Detect which cell encompasses the target text, then output its (x, y) center coordinate. 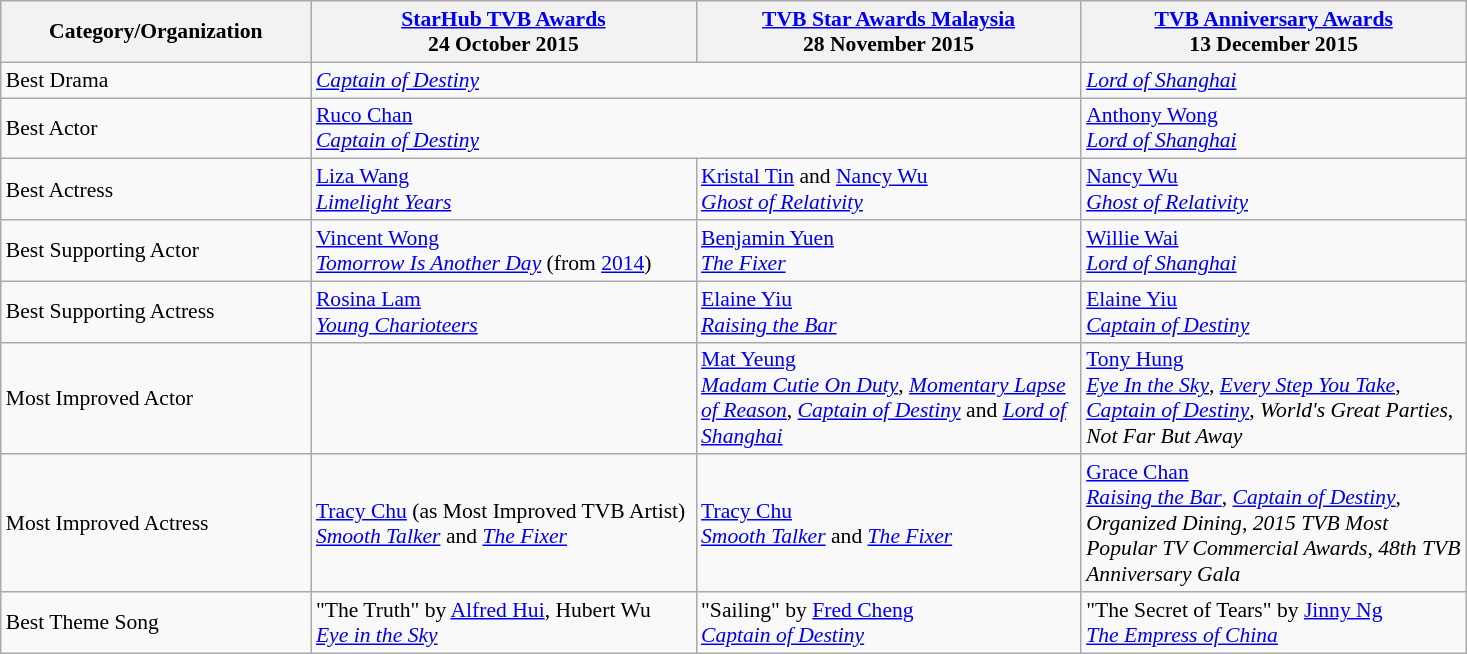
Best Supporting Actor (156, 250)
Elaine YiuCaptain of Destiny (1274, 312)
Best Theme Song (156, 622)
Best Drama (156, 80)
Best Actress (156, 190)
StarHub TVB Awards24 October 2015 (504, 32)
Willie WaiLord of Shanghai (1274, 250)
Best Supporting Actress (156, 312)
Tracy ChuSmooth Talker and The Fixer (888, 524)
"The Truth" by Alfred Hui, Hubert WuEye in the Sky (504, 622)
Nancy WuGhost of Relativity (1274, 190)
Mat YeungMadam Cutie On Duty, Momentary Lapse of Reason, Captain of Destiny and Lord of Shanghai (888, 398)
Anthony WongLord of Shanghai (1274, 128)
Most Improved Actress (156, 524)
Elaine YiuRaising the Bar (888, 312)
Tony HungEye In the Sky, Every Step You Take, Captain of Destiny, World's Great Parties, Not Far But Away (1274, 398)
Best Actor (156, 128)
"Sailing" by Fred ChengCaptain of Destiny (888, 622)
Rosina LamYoung Charioteers (504, 312)
Benjamin YuenThe Fixer (888, 250)
Lord of Shanghai (1274, 80)
Most Improved Actor (156, 398)
Captain of Destiny (696, 80)
TVB Anniversary Awards 13 December 2015 (1274, 32)
TVB Star Awards Malaysia28 November 2015 (888, 32)
Vincent WongTomorrow Is Another Day (from 2014) (504, 250)
Liza WangLimelight Years (504, 190)
Tracy Chu (as Most Improved TVB Artist)Smooth Talker and The Fixer (504, 524)
Kristal Tin and Nancy WuGhost of Relativity (888, 190)
"The Secret of Tears" by Jinny NgThe Empress of China (1274, 622)
Category/Organization (156, 32)
Ruco ChanCaptain of Destiny (696, 128)
Grace ChanRaising the Bar, Captain of Destiny, Organized Dining, 2015 TVB Most Popular TV Commercial Awards, 48th TVB Anniversary Gala (1274, 524)
